Extract the [x, y] coordinate from the center of the cell holding the provided text.  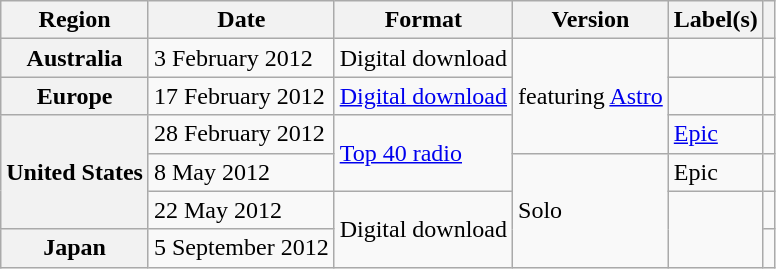
Europe [75, 96]
8 May 2012 [241, 172]
Label(s) [716, 20]
22 May 2012 [241, 210]
5 September 2012 [241, 248]
Australia [75, 58]
3 February 2012 [241, 58]
Date [241, 20]
United States [75, 172]
Top 40 radio [423, 153]
Region [75, 20]
17 February 2012 [241, 96]
28 February 2012 [241, 134]
Japan [75, 248]
Format [423, 20]
Version [591, 20]
Solo [591, 210]
featuring Astro [591, 96]
